For the text-containing cell, return its midpoint in (X, Y) coordinate format. 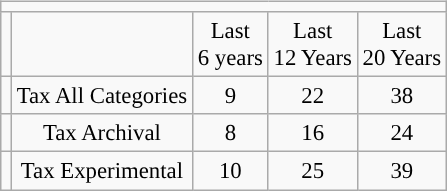
10 (230, 171)
Last6 years (230, 44)
9 (230, 96)
25 (312, 171)
Last20 Years (402, 44)
Tax Archival (102, 133)
39 (402, 171)
22 (312, 96)
Tax All Categories (102, 96)
16 (312, 133)
38 (402, 96)
24 (402, 133)
Last12 Years (312, 44)
8 (230, 133)
Tax Experimental (102, 171)
